For the text-containing cell, return its midpoint in [x, y] coordinate format. 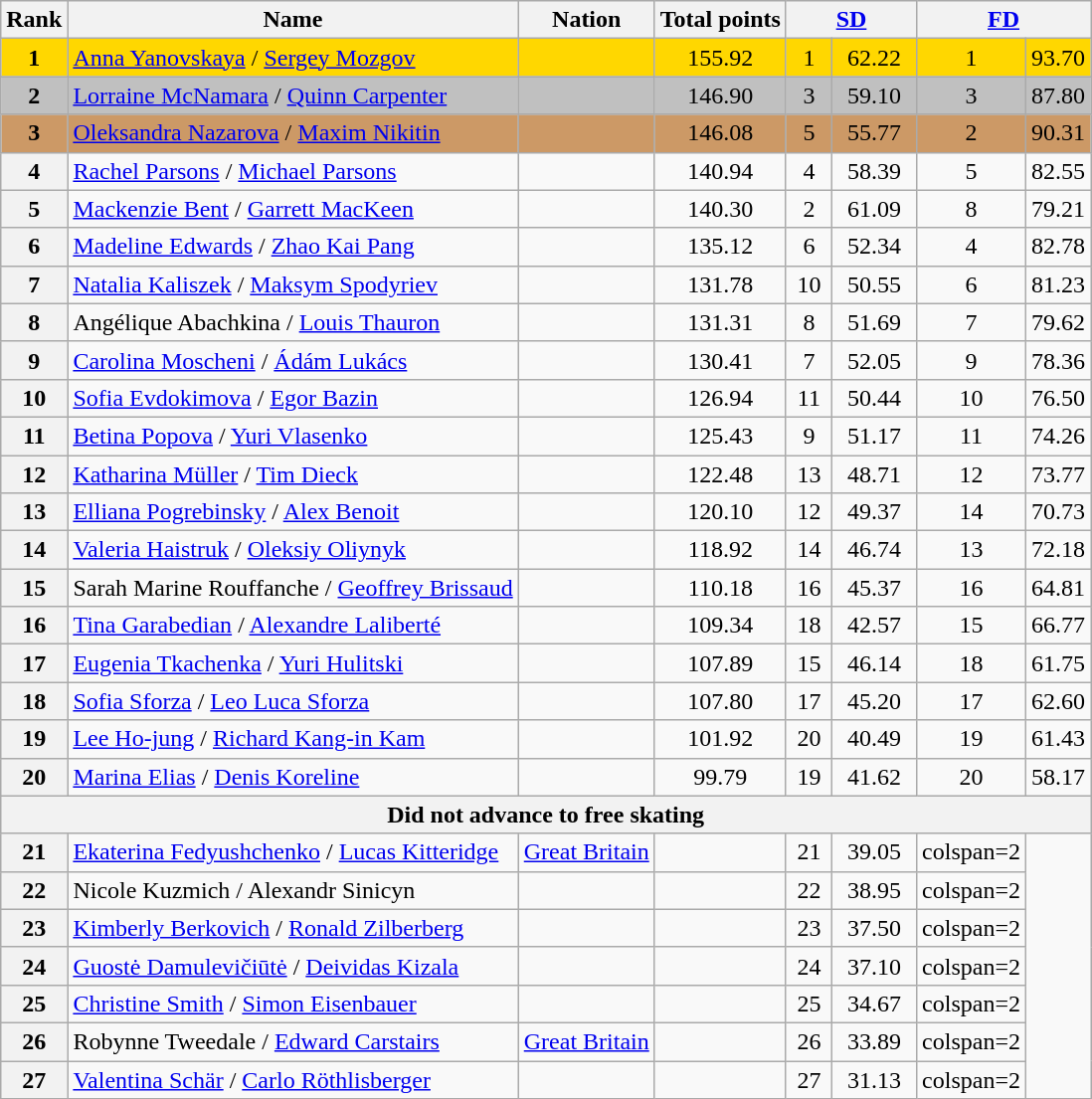
110.18 [720, 588]
46.74 [873, 550]
31.13 [873, 1079]
93.70 [1058, 58]
Did not advance to free skating [546, 815]
Lorraine McNamara / Quinn Carpenter [292, 95]
Robynne Tweedale / Edward Carstairs [292, 1041]
140.30 [720, 209]
Anna Yanovskaya / Sergey Mozgov [292, 58]
51.69 [873, 322]
Christine Smith / Simon Eisenbauer [292, 1004]
82.55 [1058, 171]
37.50 [873, 928]
140.94 [720, 171]
79.62 [1058, 322]
126.94 [720, 398]
46.14 [873, 663]
82.78 [1058, 247]
SD [851, 20]
48.71 [873, 474]
99.79 [720, 777]
73.77 [1058, 474]
Rachel Parsons / Michael Parsons [292, 171]
40.49 [873, 739]
107.80 [720, 701]
79.21 [1058, 209]
Rank [34, 20]
59.10 [873, 95]
109.34 [720, 626]
Marina Elias / Denis Koreline [292, 777]
Angélique Abachkina / Louis Thauron [292, 322]
Betina Popova / Yuri Vlasenko [292, 436]
45.20 [873, 701]
101.92 [720, 739]
130.41 [720, 360]
61.43 [1058, 739]
78.36 [1058, 360]
52.34 [873, 247]
33.89 [873, 1041]
Nation [587, 20]
62.60 [1058, 701]
Total points [720, 20]
Ekaterina Fedyushchenko / Lucas Kitteridge [292, 852]
Mackenzie Bent / Garrett MacKeen [292, 209]
131.78 [720, 284]
146.90 [720, 95]
66.77 [1058, 626]
62.22 [873, 58]
Sofia Evdokimova / Egor Bazin [292, 398]
81.23 [1058, 284]
55.77 [873, 133]
118.92 [720, 550]
Sofia Sforza / Leo Luca Sforza [292, 701]
37.10 [873, 966]
Kimberly Berkovich / Ronald Zilberberg [292, 928]
135.12 [720, 247]
52.05 [873, 360]
155.92 [720, 58]
Carolina Moscheni / Ádám Lukács [292, 360]
146.08 [720, 133]
Elliana Pogrebinsky / Alex Benoit [292, 512]
58.17 [1058, 777]
61.75 [1058, 663]
Tina Garabedian / Alexandre Laliberté [292, 626]
131.31 [720, 322]
90.31 [1058, 133]
87.80 [1058, 95]
Valentina Schär / Carlo Röthlisberger [292, 1079]
49.37 [873, 512]
45.37 [873, 588]
70.73 [1058, 512]
Eugenia Tkachenka / Yuri Hulitski [292, 663]
Name [292, 20]
50.44 [873, 398]
72.18 [1058, 550]
120.10 [720, 512]
Guostė Damulevičiūtė / Deividas Kizala [292, 966]
34.67 [873, 1004]
Sarah Marine Rouffanche / Geoffrey Brissaud [292, 588]
122.48 [720, 474]
Valeria Haistruk / Oleksiy Oliynyk [292, 550]
Katharina Müller / Tim Dieck [292, 474]
Madeline Edwards / Zhao Kai Pang [292, 247]
42.57 [873, 626]
50.55 [873, 284]
39.05 [873, 852]
74.26 [1058, 436]
51.17 [873, 436]
61.09 [873, 209]
58.39 [873, 171]
64.81 [1058, 588]
107.89 [720, 663]
Natalia Kaliszek / Maksym Spodyriev [292, 284]
Oleksandra Nazarova / Maxim Nikitin [292, 133]
38.95 [873, 890]
Nicole Kuzmich / Alexandr Sinicyn [292, 890]
76.50 [1058, 398]
FD [1004, 20]
41.62 [873, 777]
125.43 [720, 436]
Lee Ho-jung / Richard Kang-in Kam [292, 739]
